Output the [X, Y] coordinate of the center of the cell containing the given text.  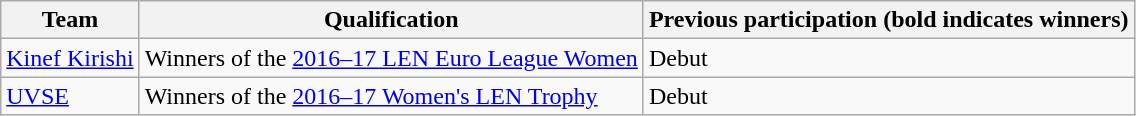
Winners of the 2016–17 LEN Euro League Women [391, 58]
Team [70, 20]
Winners of the 2016–17 Women's LEN Trophy [391, 96]
UVSE [70, 96]
Qualification [391, 20]
Kinef Kirishi [70, 58]
Previous participation (bold indicates winners) [888, 20]
